Extract the [X, Y] coordinate from the center of the cell holding the provided text.  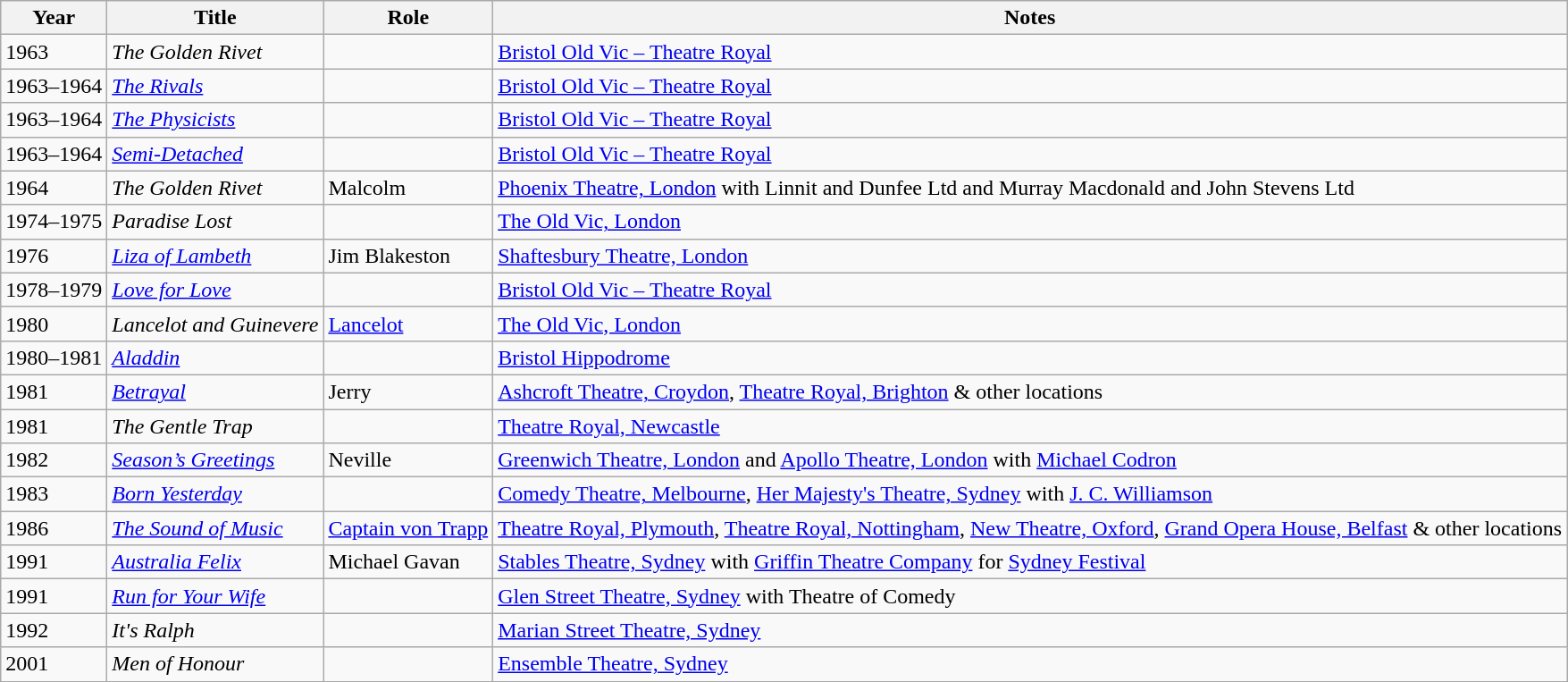
The Gentle Trap [215, 426]
Michael Gavan [408, 562]
Stables Theatre, Sydney with Griffin Theatre Company for Sydney Festival [1030, 562]
1976 [54, 256]
Lancelot and Guinevere [215, 324]
Bristol Hippodrome [1030, 358]
1982 [54, 460]
Captain von Trapp [408, 528]
Australia Felix [215, 562]
Liza of Lambeth [215, 256]
Born Yesterday [215, 494]
Role [408, 18]
Comedy Theatre, Melbourne, Her Majesty's Theatre, Sydney with J. C. Williamson [1030, 494]
The Rivals [215, 86]
Theatre Royal, Plymouth, Theatre Royal, Nottingham, New Theatre, Oxford, Grand Opera House, Belfast & other locations [1030, 528]
Malcolm [408, 188]
Glen Street Theatre, Sydney with Theatre of Comedy [1030, 596]
2001 [54, 664]
Season’s Greetings [215, 460]
1963 [54, 52]
Shaftesbury Theatre, London [1030, 256]
The Sound of Music [215, 528]
1992 [54, 630]
Run for Your Wife [215, 596]
Love for Love [215, 290]
The Physicists [215, 120]
Year [54, 18]
Theatre Royal, Newcastle [1030, 426]
1974–1975 [54, 222]
Aladdin [215, 358]
Greenwich Theatre, London and Apollo Theatre, London with Michael Codron [1030, 460]
Jerry [408, 392]
Paradise Lost [215, 222]
Ensemble Theatre, Sydney [1030, 664]
Title [215, 18]
It's Ralph [215, 630]
1980 [54, 324]
Notes [1030, 18]
Phoenix Theatre, London with Linnit and Dunfee Ltd and Murray Macdonald and John Stevens Ltd [1030, 188]
Marian Street Theatre, Sydney [1030, 630]
1986 [54, 528]
Semi-Detached [215, 154]
Neville [408, 460]
1978–1979 [54, 290]
1964 [54, 188]
Lancelot [408, 324]
Betrayal [215, 392]
Men of Honour [215, 664]
1980–1981 [54, 358]
1983 [54, 494]
Ashcroft Theatre, Croydon, Theatre Royal, Brighton & other locations [1030, 392]
Jim Blakeston [408, 256]
